Return the (x, y) coordinate for the center point of the cell that contains the specified text.  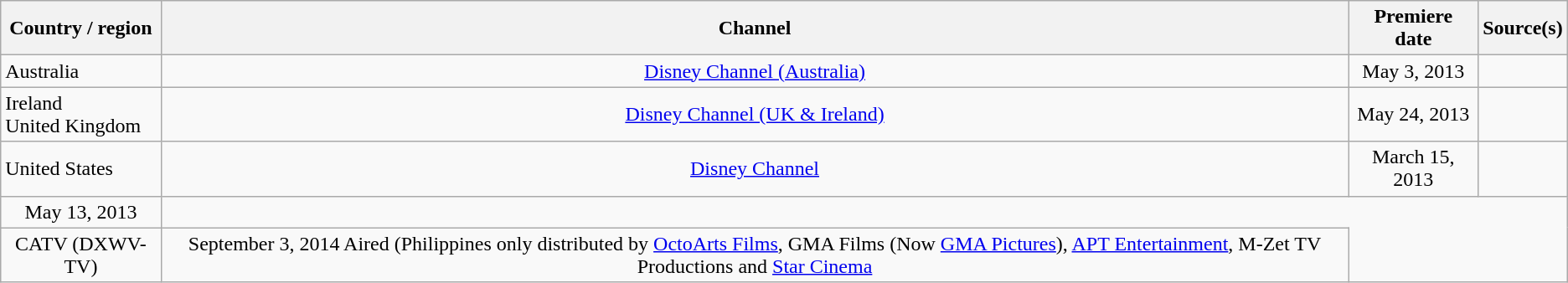
CATV (DXWV-TV) (80, 255)
May 24, 2013 (1414, 114)
March 15, 2013 (1414, 169)
Disney Channel (755, 169)
Disney Channel (UK & Ireland) (755, 114)
United States (80, 169)
May 3, 2013 (1414, 71)
Premiere date (1414, 28)
Country / region (80, 28)
Australia (80, 71)
Channel (755, 28)
Source(s) (1523, 28)
May 13, 2013 (80, 212)
IrelandUnited Kingdom (80, 114)
Disney Channel (Australia) (755, 71)
